Detect which cell encompasses the target text, then output its [x, y] center coordinate. 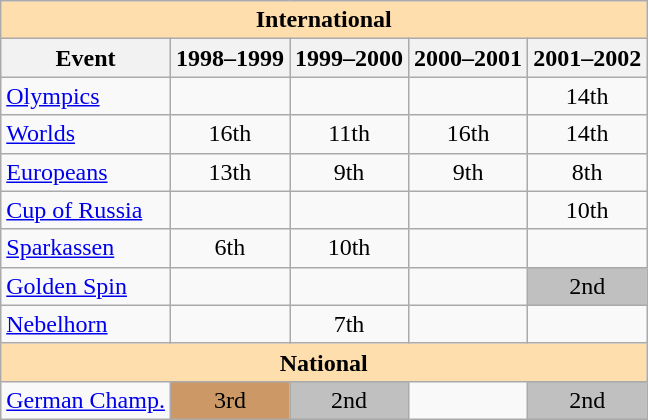
13th [230, 172]
1998–1999 [230, 58]
German Champ. [86, 400]
6th [230, 248]
Golden Spin [86, 286]
2000–2001 [468, 58]
3rd [230, 400]
2001–2002 [588, 58]
7th [350, 324]
Event [86, 58]
Cup of Russia [86, 210]
11th [350, 134]
1999–2000 [350, 58]
Nebelhorn [86, 324]
International [324, 20]
8th [588, 172]
Europeans [86, 172]
Olympics [86, 96]
Sparkassen [86, 248]
National [324, 362]
Worlds [86, 134]
